Identify which cell holds the provided text, then report its [x, y] central coordinate. 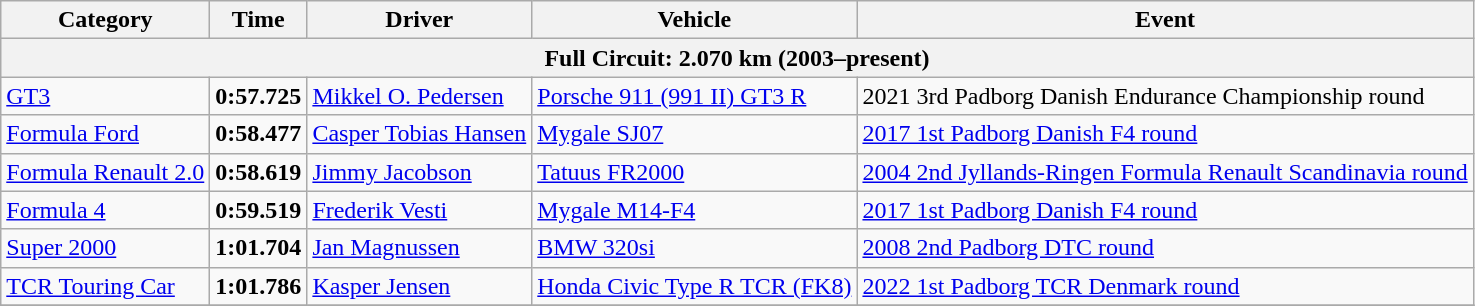
Super 2000 [106, 248]
Honda Civic Type R TCR (FK8) [694, 286]
Jan Magnussen [420, 248]
1:01.786 [258, 286]
Full Circuit: 2.070 km (2003–present) [737, 58]
Category [106, 20]
Mygale SJ07 [694, 134]
Frederik Vesti [420, 210]
Porsche 911 (991 II) GT3 R [694, 96]
Kasper Jensen [420, 286]
Jimmy Jacobson [420, 172]
Formula Ford [106, 134]
2008 2nd Padborg DTC round [1165, 248]
0:57.725 [258, 96]
Time [258, 20]
Driver [420, 20]
Formula Renault 2.0 [106, 172]
Formula 4 [106, 210]
Event [1165, 20]
TCR Touring Car [106, 286]
1:01.704 [258, 248]
Tatuus FR2000 [694, 172]
2021 3rd Padborg Danish Endurance Championship round [1165, 96]
0:58.619 [258, 172]
Vehicle [694, 20]
BMW 320si [694, 248]
Mygale M14-F4 [694, 210]
Mikkel O. Pedersen [420, 96]
2004 2nd Jyllands-Ringen Formula Renault Scandinavia round [1165, 172]
Casper Tobias Hansen [420, 134]
0:59.519 [258, 210]
GT3 [106, 96]
2022 1st Padborg TCR Denmark round [1165, 286]
0:58.477 [258, 134]
